Provide the (X, Y) coordinate of the cell's center where the given text is located.  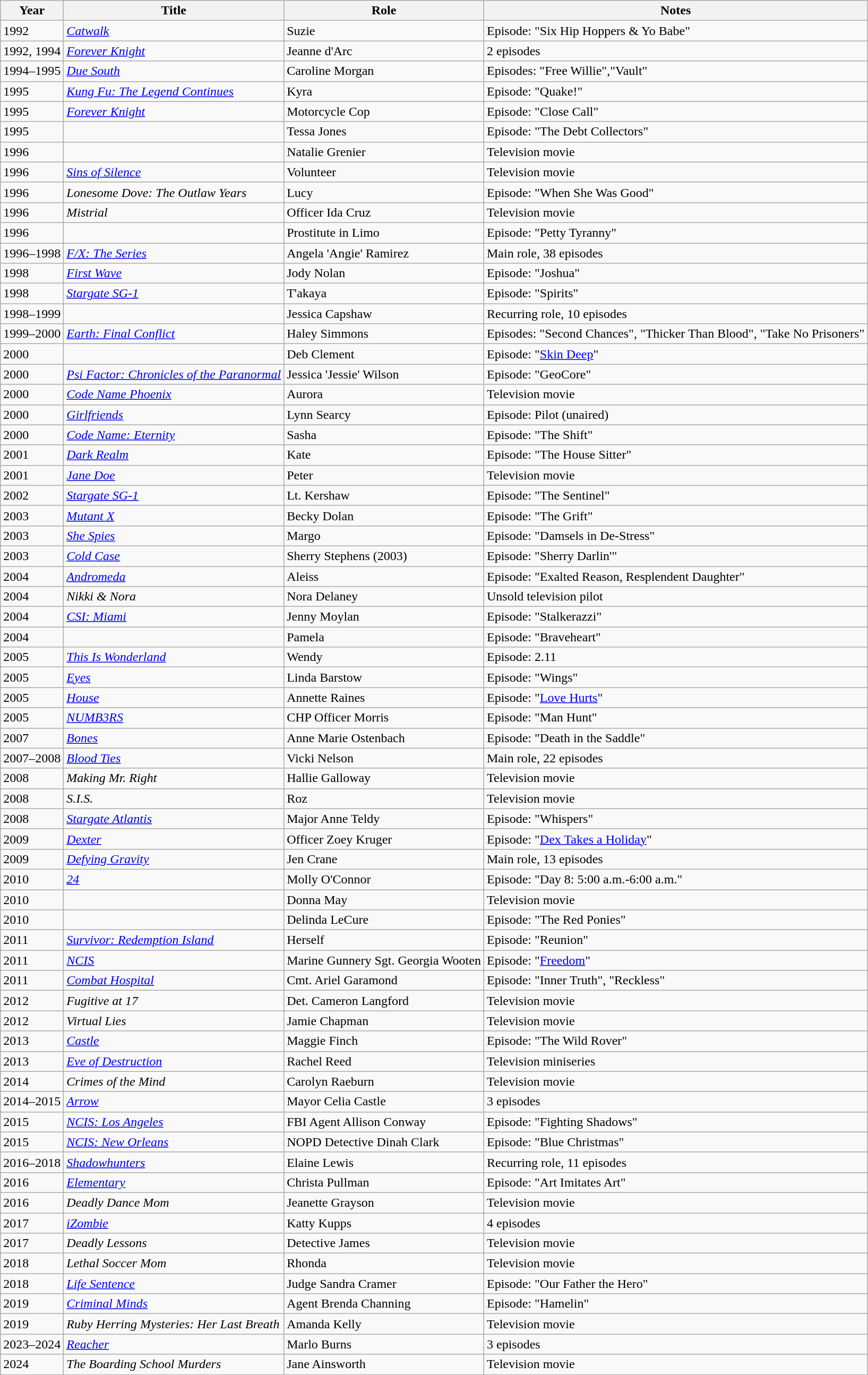
Mutant X (174, 515)
Elaine Lewis (384, 1162)
2014 (32, 1081)
Linda Barstow (384, 677)
Episodes: "Free Willie","Vault" (675, 71)
Marlo Burns (384, 1344)
Episode: "Petty Tyranny" (675, 233)
Elementary (174, 1182)
1992 (32, 31)
Episode: "Whispers" (675, 819)
T'akaya (384, 294)
NOPD Detective Dinah Clark (384, 1142)
Caroline Morgan (384, 71)
CSI: Miami (174, 617)
Lt. Kershaw (384, 495)
Jamie Chapman (384, 1021)
Criminal Minds (174, 1304)
Episode: "Inner Truth", "Reckless" (675, 981)
Episode: "Death in the Saddle" (675, 738)
Haley Simmons (384, 334)
Virtual Lies (174, 1021)
2002 (32, 495)
Making Mr. Right (174, 778)
2 episodes (675, 51)
Roz (384, 798)
F/X: The Series (174, 253)
Recurring role, 10 episodes (675, 314)
Anne Marie Ostenbach (384, 738)
Tessa Jones (384, 132)
Natalie Grenier (384, 152)
Fugitive at 17 (174, 1001)
Deadly Dance Mom (174, 1202)
Code Name Phoenix (174, 394)
Episode: "The Sentinel" (675, 495)
24 (174, 879)
Becky Dolan (384, 515)
1994–1995 (32, 71)
Nora Delaney (384, 597)
Officer Zoey Kruger (384, 839)
House (174, 698)
Kate (384, 455)
Margo (384, 536)
CHP Officer Morris (384, 718)
Episode: "Wings" (675, 677)
Episode: "Close Call" (675, 111)
Code Name: Eternity (174, 435)
Survivor: Redemption Island (174, 940)
Vicki Nelson (384, 758)
Molly O'Connor (384, 879)
Wendy (384, 657)
2016–2018 (32, 1162)
Deb Clement (384, 354)
Episode: "The Shift" (675, 435)
Dark Realm (174, 455)
Aurora (384, 394)
Prostitute in Limo (384, 233)
Episode: "Man Hunt" (675, 718)
Hallie Galloway (384, 778)
NUMB3RS (174, 718)
Donna May (384, 900)
Episode: "Joshua" (675, 273)
Episode: "Spirits" (675, 294)
Main role, 38 episodes (675, 253)
Episode: "Quake!" (675, 91)
Reacher (174, 1344)
Jessica 'Jessie' Wilson (384, 374)
Lethal Soccer Mom (174, 1264)
Year (32, 11)
Major Anne Teldy (384, 819)
Maggie Finch (384, 1041)
Episode: "Stalkerazzi" (675, 617)
Arrow (174, 1102)
Cmt. Ariel Garamond (384, 981)
Jeanette Grayson (384, 1202)
Girlfriends (174, 415)
Christa Pullman (384, 1182)
Due South (174, 71)
NCIS: New Orleans (174, 1142)
Episode: "Exalted Reason, Resplendent Daughter" (675, 576)
Pamela (384, 637)
Peter (384, 475)
Episode: 2.11 (675, 657)
Episode: "Damsels in De-Stress" (675, 536)
Dexter (174, 839)
Detective James (384, 1243)
Katty Kupps (384, 1223)
2007–2008 (32, 758)
S.I.S. (174, 798)
Episode: "GeoCore" (675, 374)
Bones (174, 738)
Recurring role, 11 episodes (675, 1162)
Motorcycle Cop (384, 111)
Episode: "The House Sitter" (675, 455)
Andromeda (174, 576)
Episodes: "Second Chances", "Thicker Than Blood", "Take No Prisoners" (675, 334)
2007 (32, 738)
Jeanne d'Arc (384, 51)
FBI Agent Allison Conway (384, 1122)
Suzie (384, 31)
Marine Gunnery Sgt. Georgia Wooten (384, 960)
Unsold television pilot (675, 597)
Episode: "Day 8: 5:00 a.m.-6:00 a.m." (675, 879)
Episode: "Freedom" (675, 960)
Annette Raines (384, 698)
Kyra (384, 91)
Title (174, 11)
Episode: "The Grift" (675, 515)
Main role, 22 episodes (675, 758)
Ruby Herring Mysteries: Her Last Breath (174, 1324)
Rhonda (384, 1264)
Episode: Pilot (unaired) (675, 415)
Lynn Searcy (384, 415)
iZombie (174, 1223)
1992, 1994 (32, 51)
Sasha (384, 435)
Castle (174, 1041)
Lonesome Dove: The Outlaw Years (174, 192)
Stargate Atlantis (174, 819)
Eyes (174, 677)
Notes (675, 11)
Volunteer (384, 172)
Carolyn Raeburn (384, 1081)
4 episodes (675, 1223)
Episode: "Sherry Darlin'" (675, 556)
Episode: "Our Father the Hero" (675, 1284)
Angela 'Angie' Ramirez (384, 253)
Herself (384, 940)
2014–2015 (32, 1102)
Episode: "The Wild Rover" (675, 1041)
Aleiss (384, 576)
Television miniseries (675, 1061)
Deadly Lessons (174, 1243)
Sherry Stephens (2003) (384, 556)
1996–1998 (32, 253)
The Boarding School Murders (174, 1364)
Episode: "Blue Christmas" (675, 1142)
Episode: "Art Imitates Art" (675, 1182)
Episode: "Skin Deep" (675, 354)
Episode: "Dex Takes a Holiday" (675, 839)
Defying Gravity (174, 859)
Episode: "Braveheart" (675, 637)
Mayor Celia Castle (384, 1102)
Life Sentence (174, 1284)
Main role, 13 episodes (675, 859)
Jane Ainsworth (384, 1364)
Crimes of the Mind (174, 1081)
Mistrial (174, 212)
Amanda Kelly (384, 1324)
Eve of Destruction (174, 1061)
Combat Hospital (174, 981)
Earth: Final Conflict (174, 334)
This Is Wonderland (174, 657)
NCIS (174, 960)
Jessica Capshaw (384, 314)
Cold Case (174, 556)
Episode: "Six Hip Hoppers & Yo Babe" (675, 31)
1999–2000 (32, 334)
Officer Ida Cruz (384, 212)
NCIS: Los Angeles (174, 1122)
Episode: "Love Hurts" (675, 698)
Episode: "Hamelin" (675, 1304)
1998–1999 (32, 314)
Role (384, 11)
Delinda LeCure (384, 920)
Episode: "When She Was Good" (675, 192)
Det. Cameron Langford (384, 1001)
She Spies (174, 536)
Episode: "The Red Ponies" (675, 920)
Jody Nolan (384, 273)
Shadowhunters (174, 1162)
Kung Fu: The Legend Continues (174, 91)
Catwalk (174, 31)
Judge Sandra Cramer (384, 1284)
Lucy (384, 192)
Nikki & Nora (174, 597)
Episode: "The Debt Collectors" (675, 132)
Episode: "Fighting Shadows" (675, 1122)
First Wave (174, 273)
Jenny Moylan (384, 617)
Jane Doe (174, 475)
2024 (32, 1364)
Jen Crane (384, 859)
Agent Brenda Channing (384, 1304)
Rachel Reed (384, 1061)
Psi Factor: Chronicles of the Paranormal (174, 374)
Episode: "Reunion" (675, 940)
2023–2024 (32, 1344)
Sins of Silence (174, 172)
Blood Ties (174, 758)
